Detect which cell encompasses the target text, then output its [x, y] center coordinate. 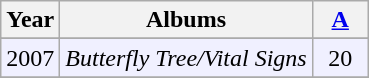
A [340, 20]
Albums [186, 20]
2007 [30, 58]
Year [30, 20]
Butterfly Tree/Vital Signs [186, 58]
20 [340, 58]
